Capture the cell that displays the provided text and extract its (x, y) central coordinate. 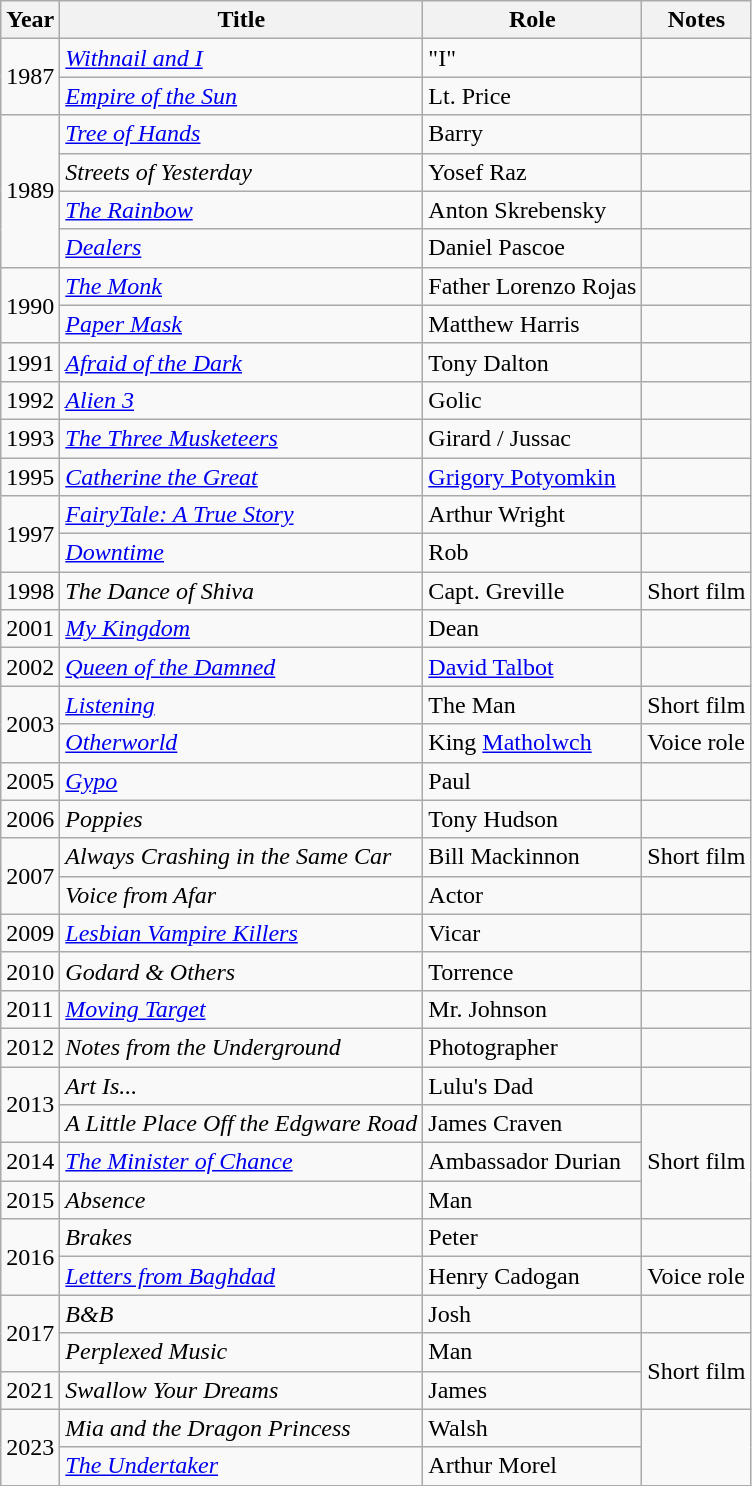
David Talbot (532, 667)
Arthur Morel (532, 1466)
Daniel Pascoe (532, 248)
Lesbian Vampire Killers (242, 933)
Golic (532, 400)
2010 (30, 971)
James (532, 1390)
2023 (30, 1447)
Poppies (242, 819)
1993 (30, 438)
Torrence (532, 971)
2009 (30, 933)
2011 (30, 1009)
Paper Mask (242, 324)
Tree of Hands (242, 134)
Father Lorenzo Rojas (532, 286)
Empire of the Sun (242, 96)
"I" (532, 58)
Bill Mackinnon (532, 857)
1992 (30, 400)
Capt. Greville (532, 591)
The Three Musketeers (242, 438)
Always Crashing in the Same Car (242, 857)
Vicar (532, 933)
Letters from Baghdad (242, 1276)
2007 (30, 876)
Paul (532, 781)
Withnail and I (242, 58)
Swallow Your Dreams (242, 1390)
Afraid of the Dark (242, 362)
Otherworld (242, 743)
Photographer (532, 1047)
2002 (30, 667)
Streets of Yesterday (242, 172)
Gypo (242, 781)
2015 (30, 1200)
2017 (30, 1333)
Notes from the Underground (242, 1047)
Year (30, 20)
1987 (30, 77)
Josh (532, 1314)
King Matholwch (532, 743)
Downtime (242, 553)
The Monk (242, 286)
Grigory Potyomkin (532, 477)
2013 (30, 1104)
Mia and the Dragon Princess (242, 1428)
Yosef Raz (532, 172)
Arthur Wright (532, 515)
The Minister of Chance (242, 1162)
Catherine the Great (242, 477)
James Craven (532, 1124)
Tony Dalton (532, 362)
A Little Place Off the Edgware Road (242, 1124)
2003 (30, 724)
2006 (30, 819)
Brakes (242, 1238)
Dealers (242, 248)
2016 (30, 1257)
2014 (30, 1162)
Mr. Johnson (532, 1009)
Notes (696, 20)
Matthew Harris (532, 324)
Henry Cadogan (532, 1276)
The Man (532, 705)
Title (242, 20)
1995 (30, 477)
Dean (532, 629)
1998 (30, 591)
B&B (242, 1314)
1990 (30, 305)
Rob (532, 553)
2012 (30, 1047)
Art Is... (242, 1085)
Girard / Jussac (532, 438)
Queen of the Damned (242, 667)
2001 (30, 629)
2005 (30, 781)
2021 (30, 1390)
Perplexed Music (242, 1352)
Lt. Price (532, 96)
The Dance of Shiva (242, 591)
Walsh (532, 1428)
Actor (532, 895)
Anton Skrebensky (532, 210)
Moving Target (242, 1009)
Lulu's Dad (532, 1085)
1991 (30, 362)
The Undertaker (242, 1466)
Tony Hudson (532, 819)
1989 (30, 191)
Alien 3 (242, 400)
Ambassador Durian (532, 1162)
FairyTale: A True Story (242, 515)
Barry (532, 134)
Peter (532, 1238)
1997 (30, 534)
Voice from Afar (242, 895)
The Rainbow (242, 210)
My Kingdom (242, 629)
Listening (242, 705)
Absence (242, 1200)
Role (532, 20)
Godard & Others (242, 971)
